Return [X, Y] of the center of cell containing provided text 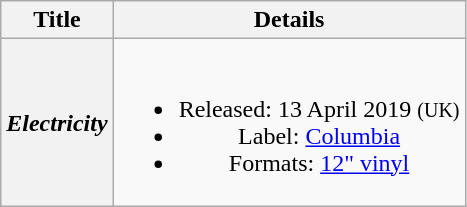
Details [289, 20]
Released: 13 April 2019 (UK)Label: ColumbiaFormats: 12" vinyl [289, 122]
Electricity [57, 122]
Title [57, 20]
